Extract the [x, y] coordinate from the center of the cell holding the provided text.  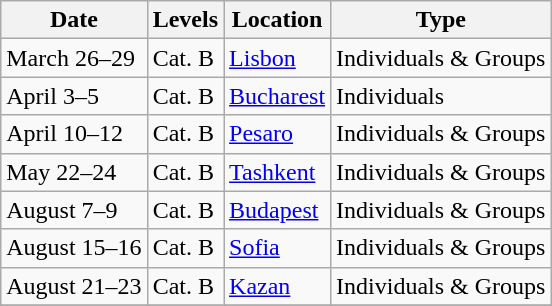
Pesaro [278, 134]
Type [441, 20]
Tashkent [278, 172]
August 7–9 [74, 210]
Lisbon [278, 58]
Sofia [278, 248]
Individuals [441, 96]
Location [278, 20]
March 26–29 [74, 58]
August 21–23 [74, 286]
April 3–5 [74, 96]
Kazan [278, 286]
Budapest [278, 210]
Bucharest [278, 96]
May 22–24 [74, 172]
Date [74, 20]
August 15–16 [74, 248]
April 10–12 [74, 134]
Levels [185, 20]
